Capture the cell that displays the provided text and extract its [x, y] central coordinate. 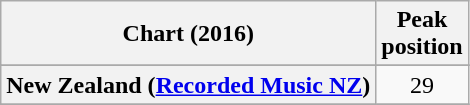
Chart (2016) [188, 34]
New Zealand (Recorded Music NZ) [188, 85]
29 [422, 85]
Peakposition [422, 34]
